Provide the [x, y] coordinate of the cell's center where the given text is located.  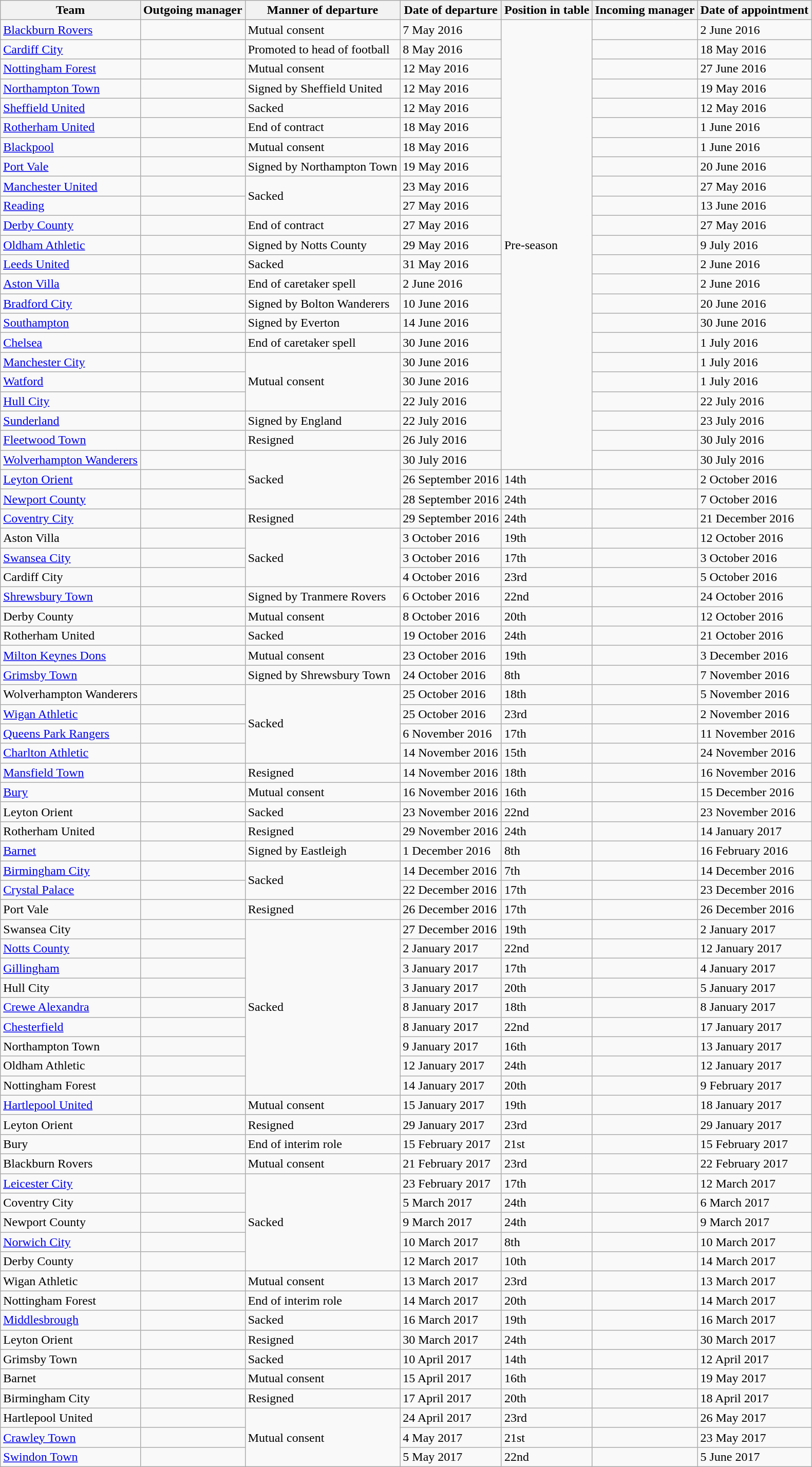
23 July 2016 [754, 421]
Shrewsbury Town [71, 597]
Chesterfield [71, 1027]
5 March 2017 [451, 1203]
12 April 2017 [754, 1359]
27 June 2016 [754, 69]
17 April 2017 [451, 1398]
17 January 2017 [754, 1027]
Leicester City [71, 1183]
9 February 2017 [754, 1085]
19 October 2016 [451, 636]
15 December 2016 [754, 792]
4 January 2017 [754, 968]
5 January 2017 [754, 988]
7th [546, 871]
6 March 2017 [754, 1203]
Crawley Town [71, 1437]
Watford [71, 382]
Bradford City [71, 304]
6 October 2016 [451, 597]
5 May 2017 [451, 1457]
Middlesbrough [71, 1320]
Promoted to head of football [323, 49]
6 November 2016 [451, 733]
Chelsea [71, 343]
Signed by Northampton Town [323, 166]
Leeds United [71, 265]
Date of appointment [754, 10]
Swindon Town [71, 1457]
7 October 2016 [754, 499]
9 July 2016 [754, 245]
7 May 2016 [451, 30]
Sunderland [71, 421]
23 December 2016 [754, 890]
13 January 2017 [754, 1046]
Signed by Tranmere Rovers [323, 597]
Signed by Everton [323, 323]
Notts County [71, 949]
Incoming manager [645, 10]
Outgoing manager [193, 10]
Crewe Alexandra [71, 1007]
Signed by Eastleigh [323, 851]
1 December 2016 [451, 851]
26 May 2017 [754, 1418]
Crystal Palace [71, 890]
Team [71, 10]
10 June 2016 [451, 304]
23 May 2017 [754, 1437]
23 February 2017 [451, 1183]
5 June 2017 [754, 1457]
Gillingham [71, 968]
Signed by Shrewsbury Town [323, 675]
26 September 2016 [451, 479]
Fleetwood Town [71, 440]
23 May 2016 [451, 186]
14 June 2016 [451, 323]
24 November 2016 [754, 753]
2 October 2016 [754, 479]
5 October 2016 [754, 577]
19 May 2017 [754, 1379]
2 November 2016 [754, 714]
Signed by Notts County [323, 245]
23 October 2016 [451, 655]
Mansfield Town [71, 773]
21 October 2016 [754, 636]
8 October 2016 [451, 616]
29 November 2016 [451, 831]
4 May 2017 [451, 1437]
Manner of departure [323, 10]
Signed by Sheffield United [323, 88]
Queens Park Rangers [71, 733]
10 April 2017 [451, 1359]
29 May 2016 [451, 245]
18 January 2017 [754, 1105]
18 April 2017 [754, 1398]
5 November 2016 [754, 694]
28 September 2016 [451, 499]
8 May 2016 [451, 49]
15 January 2017 [451, 1105]
21 December 2016 [754, 518]
Norwich City [71, 1242]
9 January 2017 [451, 1046]
Manchester City [71, 362]
26 July 2016 [451, 440]
Charlton Athletic [71, 753]
22 February 2017 [754, 1163]
Position in table [546, 10]
29 September 2016 [451, 518]
Sheffield United [71, 108]
Pre-season [546, 244]
Signed by England [323, 421]
Blackpool [71, 147]
24 April 2017 [451, 1418]
31 May 2016 [451, 265]
15 April 2017 [451, 1379]
15th [546, 753]
4 October 2016 [451, 577]
Reading [71, 205]
Milton Keynes Dons [71, 655]
13 June 2016 [754, 205]
22 December 2016 [451, 890]
16 February 2016 [754, 851]
Southampton [71, 323]
Signed by Bolton Wanderers [323, 304]
7 November 2016 [754, 675]
3 December 2016 [754, 655]
11 November 2016 [754, 733]
21 February 2017 [451, 1163]
10th [546, 1262]
Date of departure [451, 10]
Manchester United [71, 186]
27 December 2016 [451, 929]
